Locate the cell with the specified text and output its (X, Y) center coordinate. 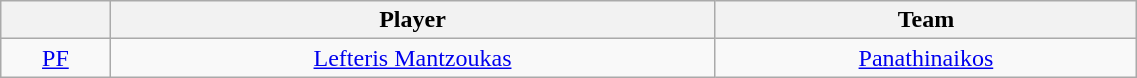
Team (926, 20)
Player (412, 20)
PF (56, 58)
Lefteris Mantzoukas (412, 58)
Panathinaikos (926, 58)
